Detect which cell encompasses the target text, then output its [X, Y] center coordinate. 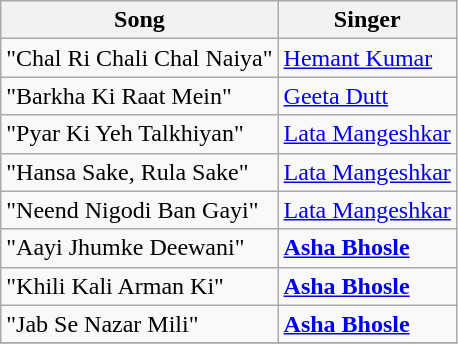
Hemant Kumar [367, 58]
"Pyar Ki Yeh Talkhiyan" [140, 134]
Geeta Dutt [367, 96]
"Aayi Jhumke Deewani" [140, 248]
"Hansa Sake, Rula Sake" [140, 172]
"Chal Ri Chali Chal Naiya" [140, 58]
"Neend Nigodi Ban Gayi" [140, 210]
"Jab Se Nazar Mili" [140, 324]
"Barkha Ki Raat Mein" [140, 96]
Song [140, 20]
"Khili Kali Arman Ki" [140, 286]
Singer [367, 20]
